Output the (x, y) coordinate of the center of the cell containing the given text.  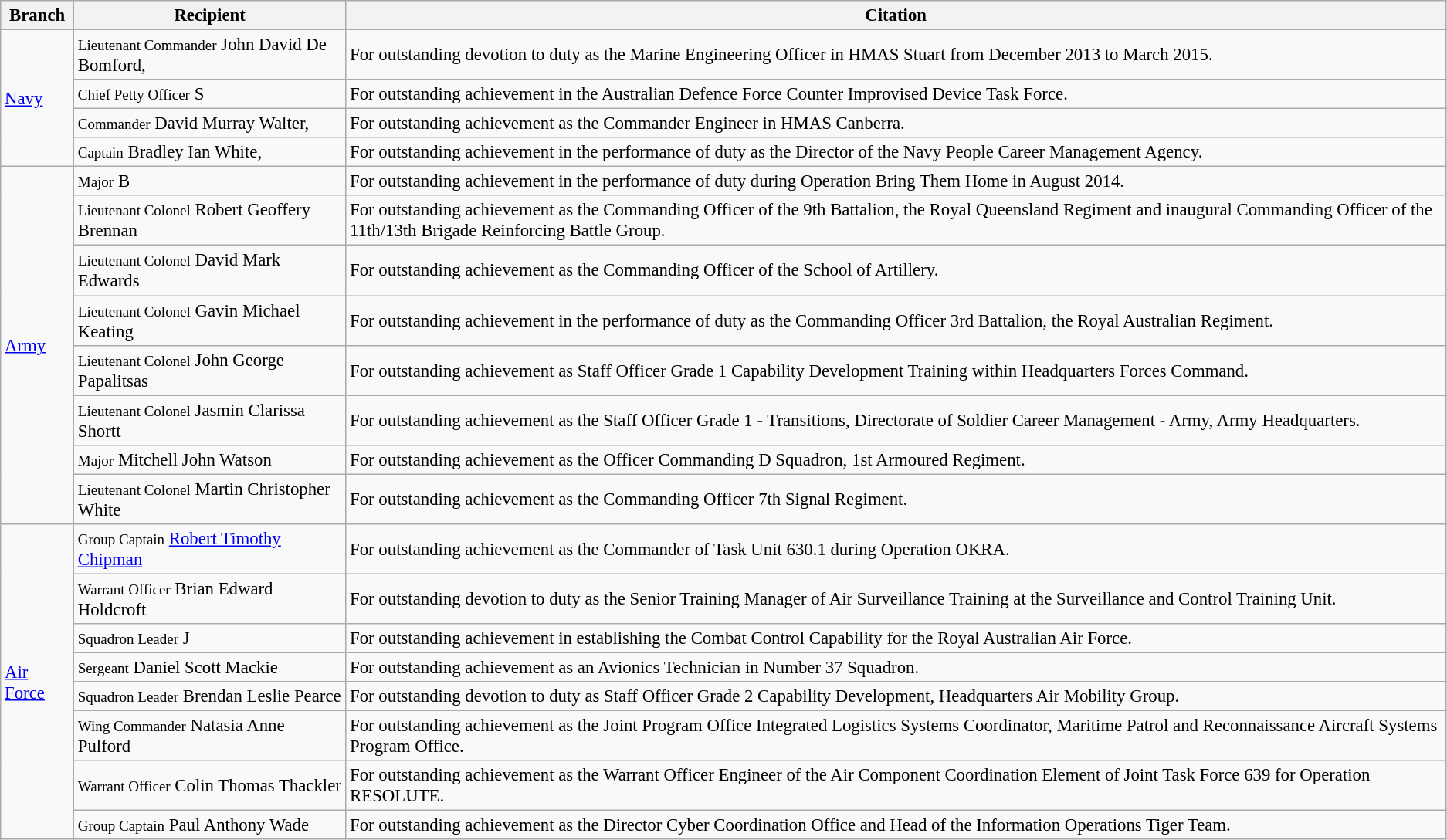
Citation (896, 15)
Lieutenant Colonel David Mark Edwards (209, 270)
For outstanding devotion to duty as Staff Officer Grade 2 Capability Development, Headquarters Air Mobility Group. (896, 696)
Navy (37, 99)
Warrant Officer Colin Thomas Thackler (209, 786)
For outstanding achievement as Staff Officer Grade 1 Capability Development Training within Headquarters Forces Command. (896, 371)
For outstanding achievement as the Commanding Officer 7th Signal Regiment. (896, 499)
Major B (209, 181)
Air Force (37, 682)
For outstanding achievement as the Staff Officer Grade 1 - Transitions, Directorate of Soldier Career Management - Army, Army Headquarters. (896, 420)
For outstanding achievement as the Director Cyber Coordination Office and Head of the Information Operations Tiger Team. (896, 825)
Wing Commander Natasia Anne Pulford (209, 737)
For outstanding achievement in the Australian Defence Force Counter Improvised Device Task Force. (896, 94)
Group Captain Paul Anthony Wade (209, 825)
For outstanding devotion to duty as the Senior Training Manager of Air Surveillance Training at the Surveillance and Control Training Unit. (896, 599)
For outstanding achievement in the performance of duty as the Director of the Navy People Career Management Agency. (896, 152)
For outstanding achievement in establishing the Combat Control Capability for the Royal Australian Air Force. (896, 638)
For outstanding achievement as the Commander Engineer in HMAS Canberra. (896, 124)
Recipient (209, 15)
For outstanding achievement as the Commanding Officer of the School of Artillery. (896, 270)
Warrant Officer Brian Edward Holdcroft (209, 599)
Lieutenant Colonel John George Papalitsas (209, 371)
Lieutenant Colonel Jasmin Clarissa Shortt (209, 420)
Chief Petty Officer S (209, 94)
Army (37, 346)
Branch (37, 15)
Squadron Leader Brendan Leslie Pearce (209, 696)
For outstanding achievement in the performance of duty as the Commanding Officer 3rd Battalion, the Royal Australian Regiment. (896, 321)
Squadron Leader J (209, 638)
Commander David Murray Walter, (209, 124)
For outstanding achievement as the Warrant Officer Engineer of the Air Component Coordination Element of Joint Task Force 639 for Operation RESOLUTE. (896, 786)
Sergeant Daniel Scott Mackie (209, 667)
For outstanding achievement in the performance of duty during Operation Bring Them Home in August 2014. (896, 181)
Lieutenant Colonel Robert Geoffery Brennan (209, 221)
For outstanding achievement as the Officer Commanding D Squadron, 1st Armoured Regiment. (896, 459)
Lieutenant Colonel Gavin Michael Keating (209, 321)
Captain Bradley Ian White, (209, 152)
For outstanding devotion to duty as the Marine Engineering Officer in HMAS Stuart from December 2013 to March 2015. (896, 56)
For outstanding achievement as an Avionics Technician in Number 37 Squadron. (896, 667)
Lieutenant Commander John David De Bomford, (209, 56)
Lieutenant Colonel Martin Christopher White (209, 499)
For outstanding achievement as the Commander of Task Unit 630.1 during Operation OKRA. (896, 550)
Group Captain Robert Timothy Chipman (209, 550)
Major Mitchell John Watson (209, 459)
